Provide the [X, Y] coordinate of the cell's center where the given text is located.  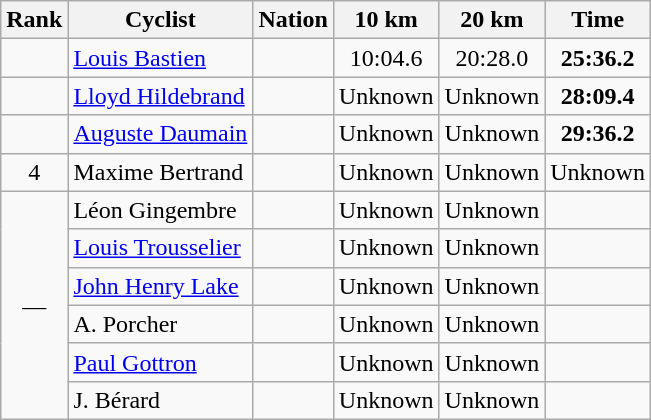
20:28.0 [492, 58]
A. Porcher [160, 324]
Louis Trousselier [160, 248]
Auguste Daumain [160, 134]
— [34, 305]
29:36.2 [598, 134]
Paul Gottron [160, 362]
Léon Gingembre [160, 210]
10:04.6 [386, 58]
Nation [293, 20]
25:36.2 [598, 58]
Cyclist [160, 20]
Lloyd Hildebrand [160, 96]
28:09.4 [598, 96]
Maxime Bertrand [160, 172]
J. Bérard [160, 400]
20 km [492, 20]
10 km [386, 20]
Louis Bastien [160, 58]
Time [598, 20]
Rank [34, 20]
4 [34, 172]
John Henry Lake [160, 286]
